Detect which cell encompasses the target text, then output its [X, Y] center coordinate. 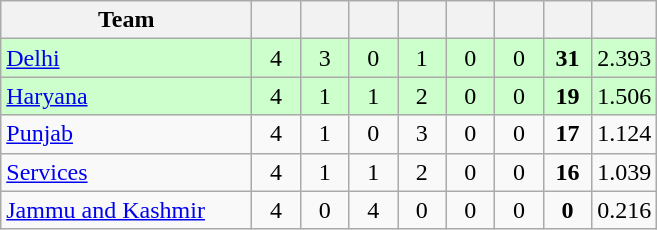
Punjab [126, 134]
16 [568, 172]
Team [126, 20]
31 [568, 58]
2.393 [624, 58]
0.216 [624, 210]
Haryana [126, 96]
Services [126, 172]
1.506 [624, 96]
17 [568, 134]
1.124 [624, 134]
1.039 [624, 172]
Jammu and Kashmir [126, 210]
Delhi [126, 58]
19 [568, 96]
